Return the [X, Y] coordinate for the center point of the cell that contains the specified text.  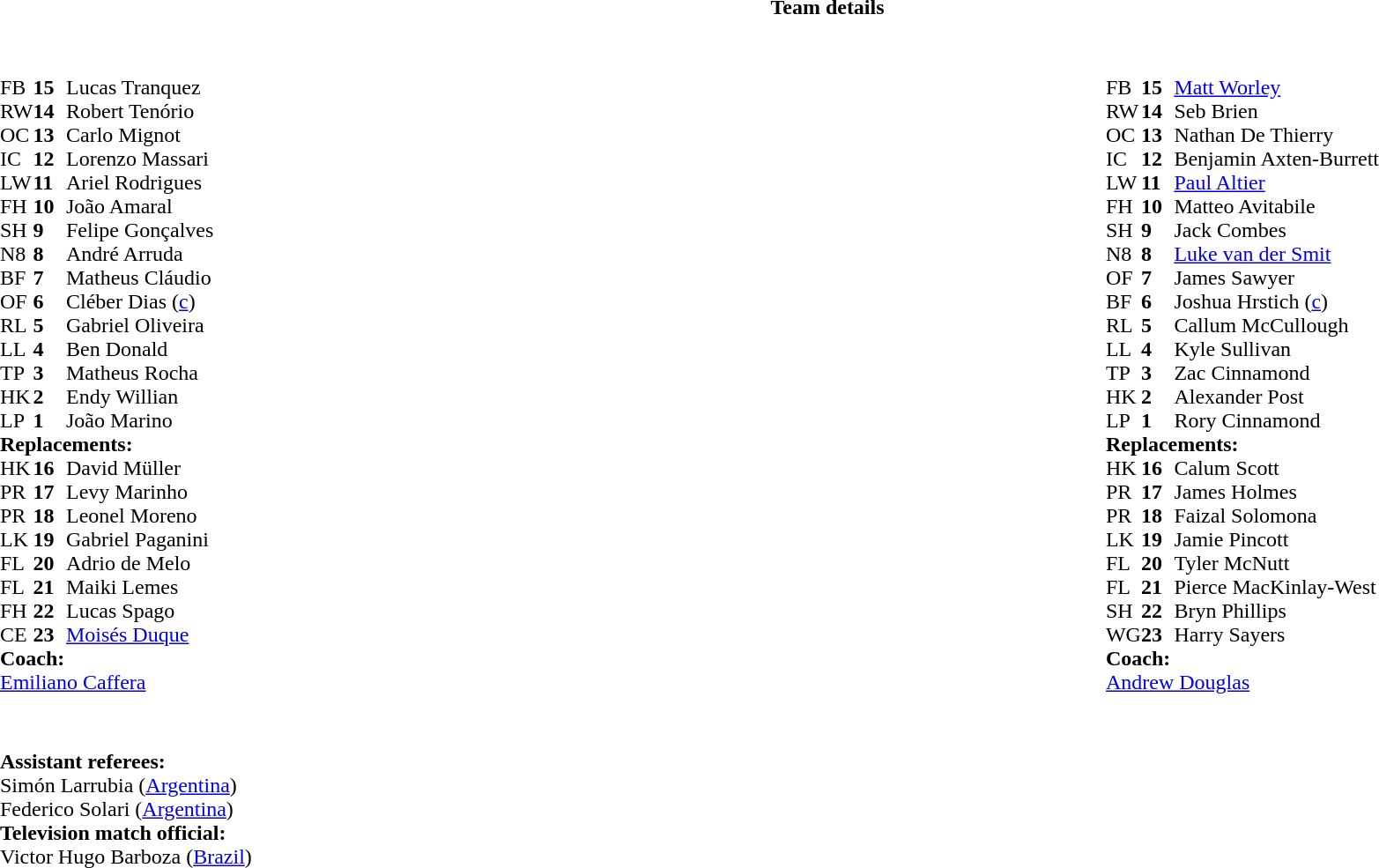
Bryn Phillips [1276, 612]
Felipe Gonçalves [139, 231]
Seb Brien [1276, 111]
James Holmes [1276, 492]
Faizal Solomona [1276, 516]
David Müller [139, 469]
Jamie Pincott [1276, 539]
Alexander Post [1276, 397]
Harry Sayers [1276, 634]
Luke van der Smit [1276, 254]
CE [17, 634]
Maiki Lemes [139, 587]
Matheus Rocha [139, 374]
Lucas Spago [139, 612]
João Amaral [139, 206]
Gabriel Paganini [139, 539]
Zac Cinnamond [1276, 374]
Andrew Douglas [1242, 682]
Moisés Duque [139, 634]
Calum Scott [1276, 469]
Jack Combes [1276, 231]
WG [1123, 634]
Rory Cinnamond [1276, 421]
Tyler McNutt [1276, 564]
Carlo Mignot [139, 136]
Lorenzo Massari [139, 159]
Matt Worley [1276, 88]
Pierce MacKinlay-West [1276, 587]
Matteo Avitabile [1276, 206]
Lucas Tranquez [139, 88]
Joshua Hrstich (c) [1276, 301]
Ariel Rodrigues [139, 183]
Benjamin Axten-Burrett [1276, 159]
Levy Marinho [139, 492]
Endy Willian [139, 397]
Gabriel Oliveira [139, 326]
Callum McCullough [1276, 326]
Emiliano Caffera [107, 682]
James Sawyer [1276, 278]
Cléber Dias (c) [139, 301]
Ben Donald [139, 349]
Kyle Sullivan [1276, 349]
Adrio de Melo [139, 564]
Nathan De Thierry [1276, 136]
Robert Tenório [139, 111]
Matheus Cláudio [139, 278]
André Arruda [139, 254]
Paul Altier [1276, 183]
Leonel Moreno [139, 516]
João Marino [139, 421]
